Extract the (X, Y) coordinate from the center of the cell holding the provided text.  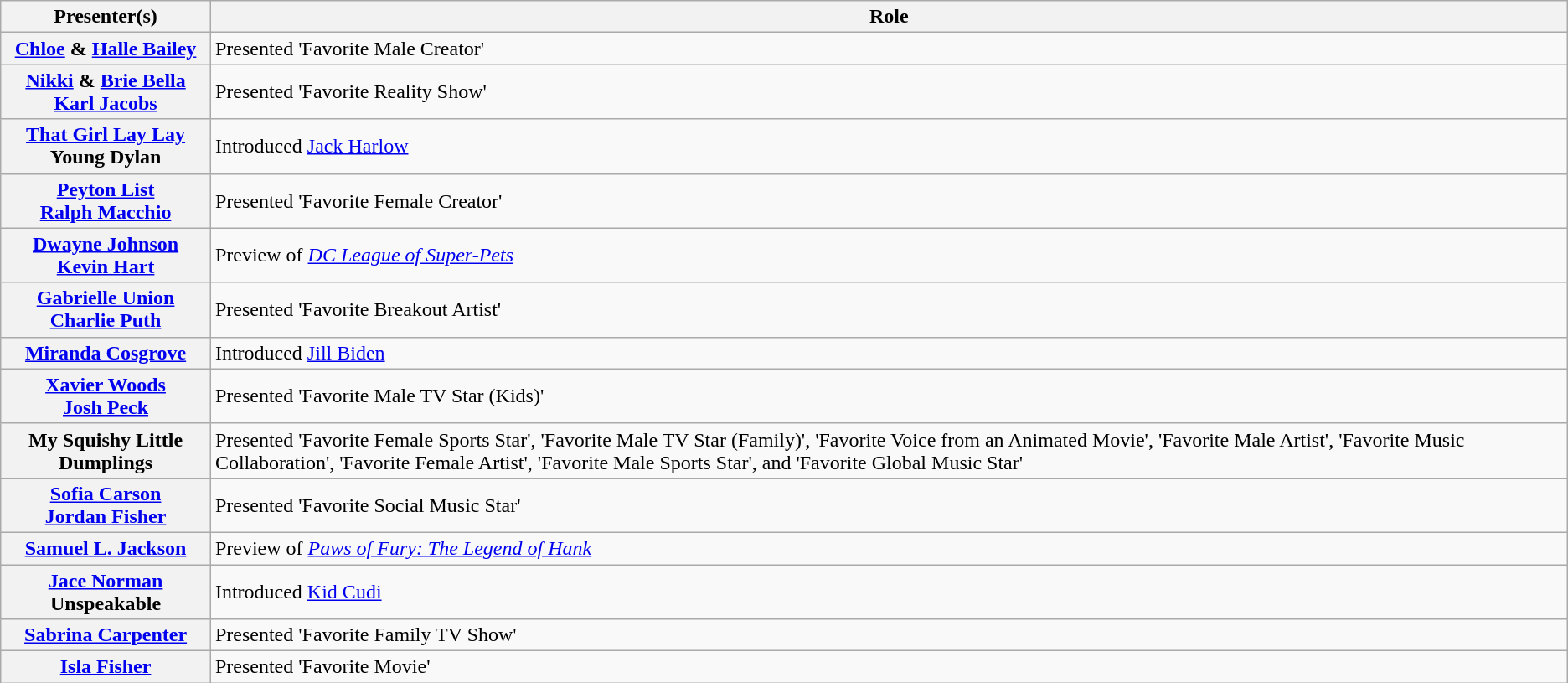
My Squishy Little Dumplings (106, 451)
Peyton ListRalph Macchio (106, 201)
Preview of Paws of Fury: The Legend of Hank (889, 548)
Chloe & Halle Bailey (106, 49)
Sabrina Carpenter (106, 635)
Role (889, 17)
Isla Fisher (106, 667)
Presented 'Favorite Movie' (889, 667)
Presented 'Favorite Family TV Show' (889, 635)
Miranda Cosgrove (106, 353)
Introduced Jill Biden (889, 353)
Gabrielle UnionCharlie Puth (106, 310)
Presented 'Favorite Female Creator' (889, 201)
Presented 'Favorite Male TV Star (Kids)' (889, 396)
Nikki & Brie BellaKarl Jacobs (106, 92)
Jace NormanUnspeakable (106, 592)
Introduced Jack Harlow (889, 146)
That Girl Lay LayYoung Dylan (106, 146)
Xavier WoodsJosh Peck (106, 396)
Preview of DC League of Super-Pets (889, 255)
Sofia CarsonJordan Fisher (106, 504)
Presented 'Favorite Breakout Artist' (889, 310)
Presented 'Favorite Reality Show' (889, 92)
Presented 'Favorite Social Music Star' (889, 504)
Presented 'Favorite Male Creator' (889, 49)
Samuel L. Jackson (106, 548)
Presenter(s) (106, 17)
Dwayne JohnsonKevin Hart (106, 255)
Introduced Kid Cudi (889, 592)
